Provide the (x, y) coordinate of the cell's center where the given text is located.  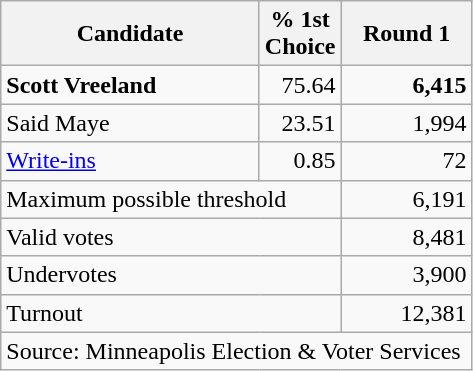
Undervotes (171, 275)
8,481 (406, 237)
Maximum possible threshold (171, 199)
6,191 (406, 199)
72 (406, 161)
75.64 (300, 85)
12,381 (406, 313)
Scott Vreeland (130, 85)
% 1stChoice (300, 34)
Candidate (130, 34)
1,994 (406, 123)
0.85 (300, 161)
Source: Minneapolis Election & Voter Services (236, 351)
6,415 (406, 85)
Write-ins (130, 161)
Valid votes (171, 237)
3,900 (406, 275)
23.51 (300, 123)
Said Maye (130, 123)
Round 1 (406, 34)
Turnout (171, 313)
